Output the [x, y] coordinate of the center of the cell containing the given text.  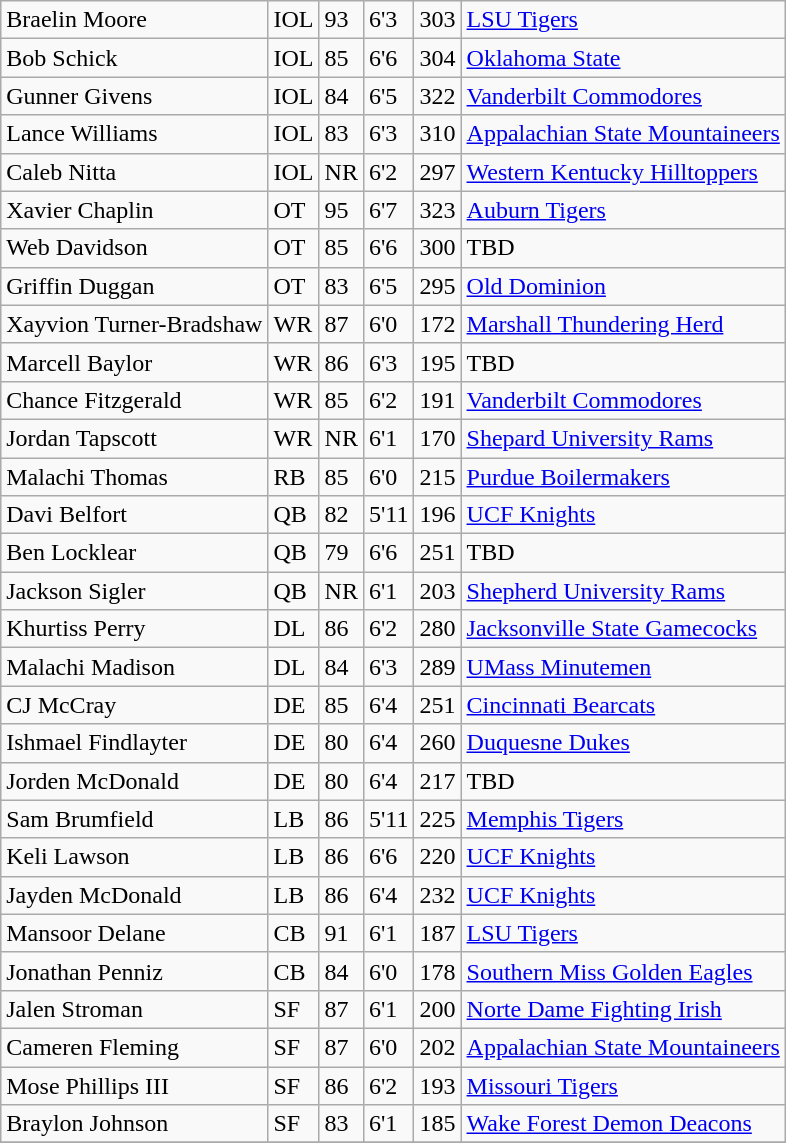
Xayvion Turner-Bradshaw [134, 324]
Braylon Johnson [134, 1124]
Wake Forest Demon Deacons [623, 1124]
Western Kentucky Hilltoppers [623, 172]
260 [438, 743]
Mose Phillips III [134, 1085]
Marcell Baylor [134, 362]
Davi Belfort [134, 515]
Caleb Nitta [134, 172]
191 [438, 400]
Duquesne Dukes [623, 743]
Jayden McDonald [134, 895]
UMass Minutemen [623, 667]
Ishmael Findlayter [134, 743]
200 [438, 1009]
Southern Miss Golden Eagles [623, 971]
195 [438, 362]
Jackson Sigler [134, 591]
225 [438, 819]
RB [294, 477]
323 [438, 210]
203 [438, 591]
202 [438, 1047]
215 [438, 477]
303 [438, 20]
280 [438, 629]
Missouri Tigers [623, 1085]
322 [438, 96]
Jordan Tapscott [134, 438]
170 [438, 438]
CJ McCray [134, 705]
220 [438, 857]
300 [438, 248]
304 [438, 58]
Memphis Tigers [623, 819]
Jacksonville State Gamecocks [623, 629]
Shepard University Rams [623, 438]
Mansoor Delane [134, 933]
Xavier Chaplin [134, 210]
Cincinnati Bearcats [623, 705]
Ben Locklear [134, 553]
178 [438, 971]
6'7 [388, 210]
Marshall Thundering Herd [623, 324]
Sam Brumfield [134, 819]
289 [438, 667]
Bob Schick [134, 58]
Oklahoma State [623, 58]
Lance Williams [134, 134]
187 [438, 933]
Chance Fitzgerald [134, 400]
93 [341, 20]
Norte Dame Fighting Irish [623, 1009]
Griffin Duggan [134, 286]
196 [438, 515]
Braelin Moore [134, 20]
Shepherd University Rams [623, 591]
Purdue Boilermakers [623, 477]
79 [341, 553]
Jorden McDonald [134, 781]
82 [341, 515]
Keli Lawson [134, 857]
Malachi Thomas [134, 477]
232 [438, 895]
193 [438, 1085]
217 [438, 781]
Cameren Fleming [134, 1047]
185 [438, 1124]
91 [341, 933]
Jonathan Penniz [134, 971]
Auburn Tigers [623, 210]
Web Davidson [134, 248]
Old Dominion [623, 286]
297 [438, 172]
295 [438, 286]
172 [438, 324]
310 [438, 134]
Gunner Givens [134, 96]
95 [341, 210]
Malachi Madison [134, 667]
Jalen Stroman [134, 1009]
Khurtiss Perry [134, 629]
